Pinpoint the cell where the given text exists, returning its [X, Y] midpoint coordinate. 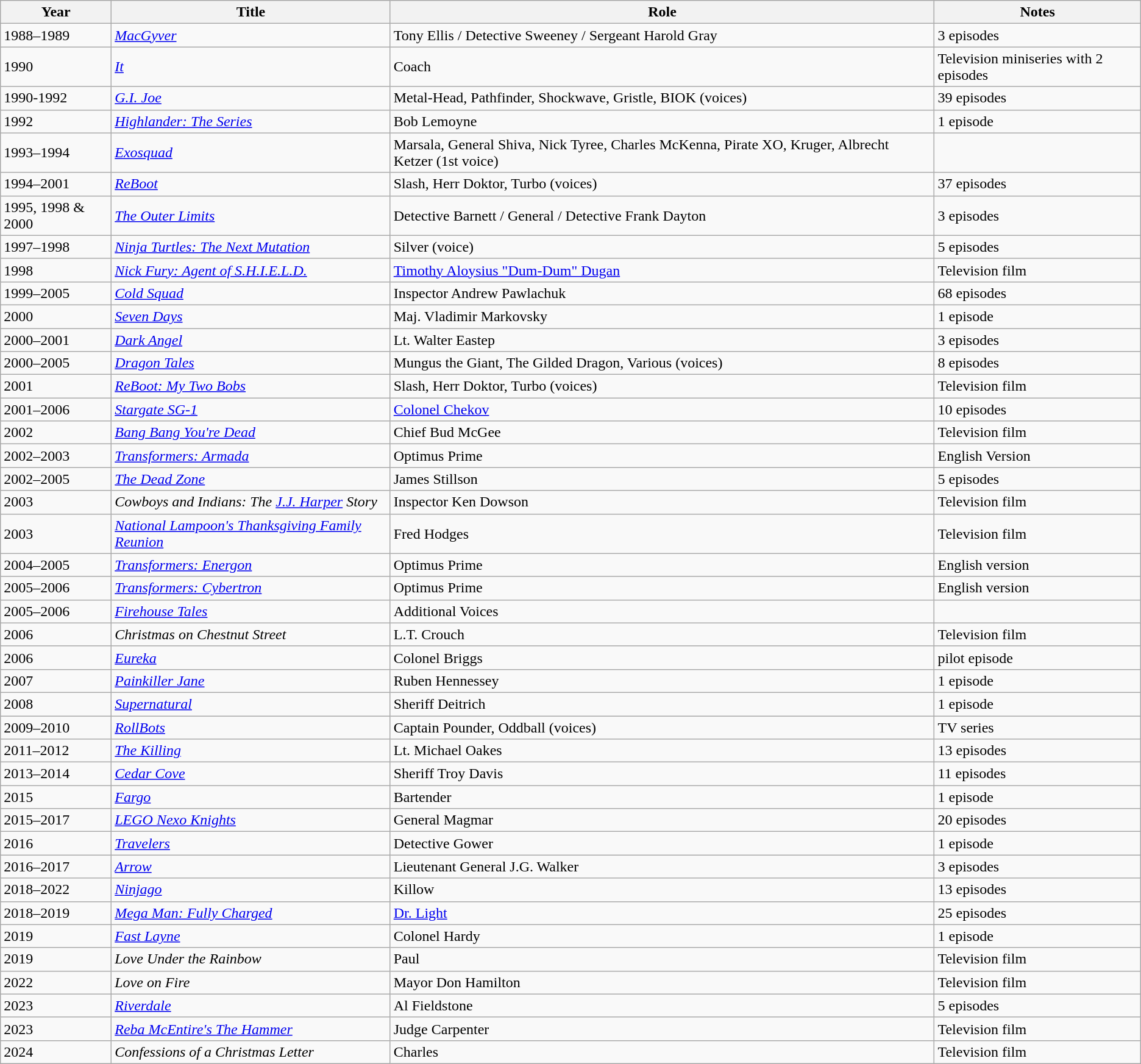
Seven Days [251, 316]
General Magmar [662, 820]
Ninjago [251, 890]
2002 [56, 433]
Fred Hodges [662, 534]
2002–2005 [56, 479]
Maj. Vladimir Markovsky [662, 316]
Coach [662, 67]
It [251, 67]
TV series [1037, 727]
Riverdale [251, 1005]
Transformers: Energon [251, 565]
National Lampoon's Thanksgiving Family Reunion [251, 534]
2015–2017 [56, 820]
2024 [56, 1052]
Ruben Hennessey [662, 681]
2000–2005 [56, 363]
1990 [56, 67]
ReBoot [251, 184]
Firehouse Tales [251, 611]
68 episodes [1037, 293]
8 episodes [1037, 363]
Mayor Don Hamilton [662, 982]
2008 [56, 704]
Christmas on Chestnut Street [251, 634]
Arrow [251, 867]
2007 [56, 681]
Silver (voice) [662, 247]
Charles [662, 1052]
Ninja Turtles: The Next Mutation [251, 247]
2018–2019 [56, 913]
Fargo [251, 797]
Paul [662, 959]
Al Fieldstone [662, 1005]
11 episodes [1037, 774]
RollBots [251, 727]
Lieutenant General J.G. Walker [662, 867]
Dragon Tales [251, 363]
Love Under the Rainbow [251, 959]
Lt. Michael Oakes [662, 751]
The Outer Limits [251, 216]
Travelers [251, 843]
Confessions of a Christmas Letter [251, 1052]
2013–2014 [56, 774]
English Version [1037, 456]
1993–1994 [56, 152]
Love on Fire [251, 982]
Eureka [251, 658]
2001 [56, 386]
Title [251, 12]
1997–1998 [56, 247]
1992 [56, 121]
Highlander: The Series [251, 121]
Colonel Hardy [662, 936]
20 episodes [1037, 820]
ReBoot: My Two Bobs [251, 386]
Reba McEntire's The Hammer [251, 1029]
Lt. Walter Eastep [662, 339]
Notes [1037, 12]
2018–2022 [56, 890]
Additional Voices [662, 611]
Colonel Chekov [662, 410]
Fast Layne [251, 936]
1994–2001 [56, 184]
Bob Lemoyne [662, 121]
2015 [56, 797]
Bang Bang You're Dead [251, 433]
Dr. Light [662, 913]
pilot episode [1037, 658]
L.T. Crouch [662, 634]
James Stillson [662, 479]
Inspector Andrew Pawlachuk [662, 293]
2001–2006 [56, 410]
Dark Angel [251, 339]
2004–2005 [56, 565]
LEGO Nexo Knights [251, 820]
Timothy Aloysius "Dum-Dum" Dugan [662, 270]
Captain Pounder, Oddball (voices) [662, 727]
10 episodes [1037, 410]
2011–2012 [56, 751]
1999–2005 [56, 293]
Mega Man: Fully Charged [251, 913]
Television miniseries with 2 episodes [1037, 67]
Mungus the Giant, The Gilded Dragon, Various (voices) [662, 363]
Cowboys and Indians: The J.J. Harper Story [251, 502]
Cedar Cove [251, 774]
Cold Squad [251, 293]
Detective Barnett / General / Detective Frank Dayton [662, 216]
2022 [56, 982]
37 episodes [1037, 184]
25 episodes [1037, 913]
The Killing [251, 751]
2016–2017 [56, 867]
2016 [56, 843]
39 episodes [1037, 98]
1990-1992 [56, 98]
Transformers: Armada [251, 456]
MacGyver [251, 35]
Painkiller Jane [251, 681]
Sheriff Deitrich [662, 704]
Judge Carpenter [662, 1029]
Bartender [662, 797]
2000–2001 [56, 339]
2002–2003 [56, 456]
Role [662, 12]
Colonel Briggs [662, 658]
1988–1989 [56, 35]
Transformers: Cybertron [251, 588]
Metal-Head, Pathfinder, Shockwave, Gristle, BIOK (voices) [662, 98]
1998 [56, 270]
G.I. Joe [251, 98]
2000 [56, 316]
Chief Bud McGee [662, 433]
Supernatural [251, 704]
Nick Fury: Agent of S.H.I.E.L.D. [251, 270]
Marsala, General Shiva, Nick Tyree, Charles McKenna, Pirate XO, Kruger, Albrecht Ketzer (1st voice) [662, 152]
The Dead Zone [251, 479]
Tony Ellis / Detective Sweeney / Sergeant Harold Gray [662, 35]
Sheriff Troy Davis [662, 774]
Inspector Ken Dowson [662, 502]
Exosquad [251, 152]
Stargate SG-1 [251, 410]
Killow [662, 890]
Year [56, 12]
1995, 1998 & 2000 [56, 216]
2009–2010 [56, 727]
Detective Gower [662, 843]
